Extract the (X, Y) coordinate from the center of the cell holding the provided text.  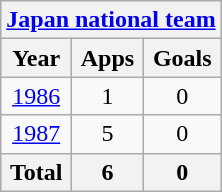
Japan national team (111, 20)
Year (36, 58)
1986 (36, 96)
5 (108, 134)
Total (36, 172)
1987 (36, 134)
6 (108, 172)
Goals (182, 58)
1 (108, 96)
Apps (108, 58)
